Provide the (x, y) coordinate of the cell's center where the given text is located.  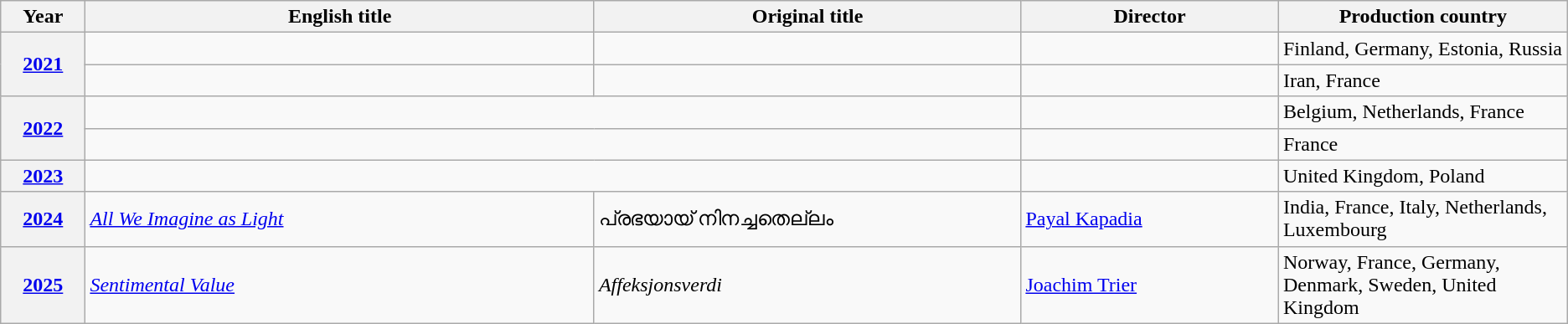
Payal Kapadia (1150, 219)
2024 (44, 219)
France (1422, 144)
2023 (44, 176)
Norway, France, Germany, Denmark, Sweden, United Kingdom (1422, 285)
Affeksjonsverdi (807, 285)
Joachim Trier (1150, 285)
പ്രഭയായ് നിനച്ചതെല്ലം (807, 219)
Sentimental Value (340, 285)
English title (340, 17)
Belgium, Netherlands, France (1422, 112)
United Kingdom, Poland (1422, 176)
Finland, Germany, Estonia, Russia (1422, 49)
All We Imagine as Light (340, 219)
India, France, Italy, Netherlands, Luxembourg (1422, 219)
Iran, France (1422, 80)
Original title (807, 17)
Year (44, 17)
2021 (44, 64)
Director (1150, 17)
Production country (1422, 17)
2025 (44, 285)
2022 (44, 128)
